Detect which cell encompasses the target text, then output its (x, y) center coordinate. 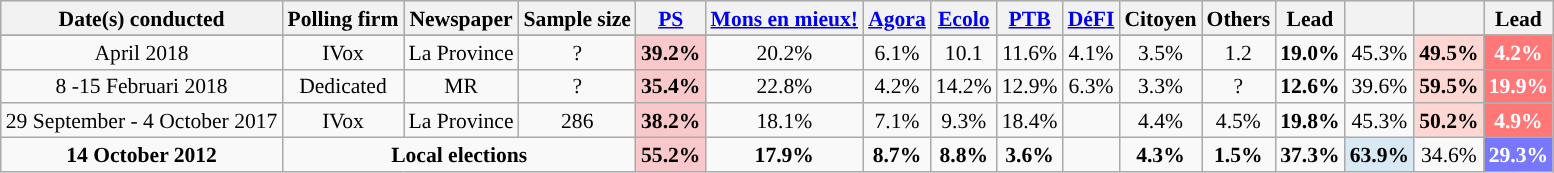
Ecolo (964, 18)
18.1% (784, 121)
12.9% (1030, 86)
17.9% (784, 155)
MR (462, 86)
3.5% (1160, 52)
Newspaper (462, 18)
DéFI (1092, 18)
20.2% (784, 52)
4.5% (1239, 121)
PS (670, 18)
3.6% (1030, 155)
Local elections (459, 155)
37.3% (1310, 155)
Dedicated (342, 86)
April 2018 (142, 52)
29 September - 4 October 2017 (142, 121)
Sample size (578, 18)
29.3% (1518, 155)
14 October 2012 (142, 155)
1.5% (1239, 155)
11.6% (1030, 52)
14.2% (964, 86)
Citoyen (1160, 18)
Polling firm (342, 18)
19.9% (1518, 86)
4.9% (1518, 121)
38.2% (670, 121)
7.1% (897, 121)
8.8% (964, 155)
9.3% (964, 121)
63.9% (1380, 155)
10.1 (964, 52)
22.8% (784, 86)
4.4% (1160, 121)
Mons en mieux! (784, 18)
49.5% (1448, 52)
3.3% (1160, 86)
1.2 (1239, 52)
8.7% (897, 155)
59.5% (1448, 86)
55.2% (670, 155)
18.4% (1030, 121)
286 (578, 121)
12.6% (1310, 86)
39.6% (1380, 86)
19.8% (1310, 121)
Agora (897, 18)
50.2% (1448, 121)
6.1% (897, 52)
8 -15 Februari 2018 (142, 86)
34.6% (1448, 155)
39.2% (670, 52)
35.4% (670, 86)
4.1% (1092, 52)
6.3% (1092, 86)
4.3% (1160, 155)
19.0% (1310, 52)
Date(s) conducted (142, 18)
PTB (1030, 18)
Others (1239, 18)
